Return the [X, Y] coordinate for the center point of the cell that contains the specified text.  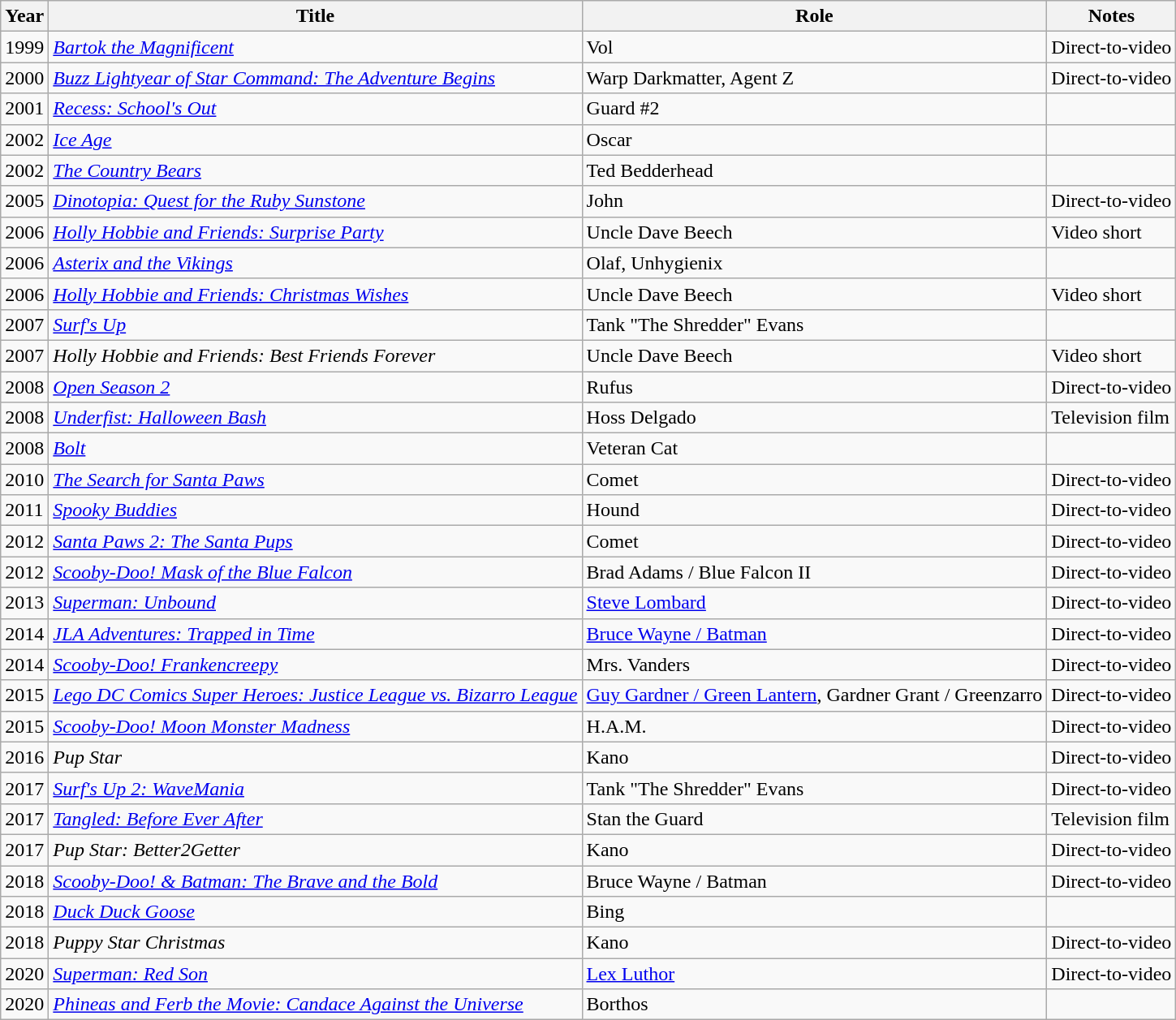
Underfist: Halloween Bash [315, 418]
2010 [24, 480]
Borthos [815, 1005]
Buzz Lightyear of Star Command: The Adventure Begins [315, 78]
Duck Duck Goose [315, 912]
Guard #2 [815, 109]
Holly Hobbie and Friends: Best Friends Forever [315, 355]
Asterix and the Vikings [315, 263]
Superman: Unbound [315, 603]
The Country Bears [315, 170]
JLA Adventures: Trapped in Time [315, 634]
Stan the Guard [815, 819]
Pup Star [315, 757]
2005 [24, 201]
Scooby-Doo! Frankencreepy [315, 665]
Surf's Up 2: WaveMania [315, 788]
Ice Age [315, 140]
Olaf, Unhygienix [815, 263]
Veteran Cat [815, 449]
Spooky Buddies [315, 510]
2001 [24, 109]
Lego DC Comics Super Heroes: Justice League vs. Bizarro League [315, 695]
Brad Adams / Blue Falcon II [815, 572]
Santa Paws 2: The Santa Pups [315, 541]
Vol [815, 47]
Year [24, 16]
Puppy Star Christmas [315, 943]
John [815, 201]
Steve Lombard [815, 603]
Warp Darkmatter, Agent Z [815, 78]
Tangled: Before Ever After [315, 819]
The Search for Santa Paws [315, 480]
Role [815, 16]
Phineas and Ferb the Movie: Candace Against the Universe [315, 1005]
2000 [24, 78]
Recess: School's Out [315, 109]
Pup Star: Better2Getter [315, 850]
Bartok the Magnificent [315, 47]
Scooby-Doo! Moon Monster Madness [315, 726]
1999 [24, 47]
Surf's Up [315, 325]
Holly Hobbie and Friends: Christmas Wishes [315, 294]
Bing [815, 912]
Superman: Red Son [315, 974]
Scooby-Doo! & Batman: The Brave and the Bold [315, 880]
Holly Hobbie and Friends: Surprise Party [315, 232]
Notes [1112, 16]
Scooby-Doo! Mask of the Blue Falcon [315, 572]
Ted Bedderhead [815, 170]
Guy Gardner / Green Lantern, Gardner Grant / Greenzarro [815, 695]
H.A.M. [815, 726]
Bolt [315, 449]
Title [315, 16]
2013 [24, 603]
Hound [815, 510]
Oscar [815, 140]
Dinotopia: Quest for the Ruby Sunstone [315, 201]
Rufus [815, 387]
2016 [24, 757]
Open Season 2 [315, 387]
Hoss Delgado [815, 418]
Lex Luthor [815, 974]
2011 [24, 510]
Mrs. Vanders [815, 665]
